Output the (x, y) coordinate of the center of the cell containing the given text.  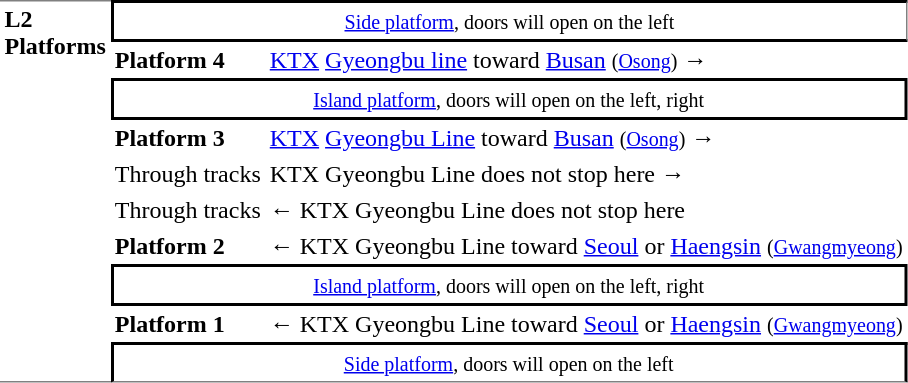
Platform 2 (188, 246)
KTX Gyeongbu Line toward Busan (Osong) → (586, 138)
Platform 1 (188, 324)
← KTX Gyeongbu Line does not stop here (586, 210)
KTX Gyeongbu line toward Busan (Osong) → (586, 60)
L2Platforms (55, 191)
KTX Gyeongbu Line does not stop here → (586, 174)
Platform 3 (188, 138)
Platform 4 (188, 60)
